Scan for the cell matching the given text and deliver its [x, y] coordinate at center. 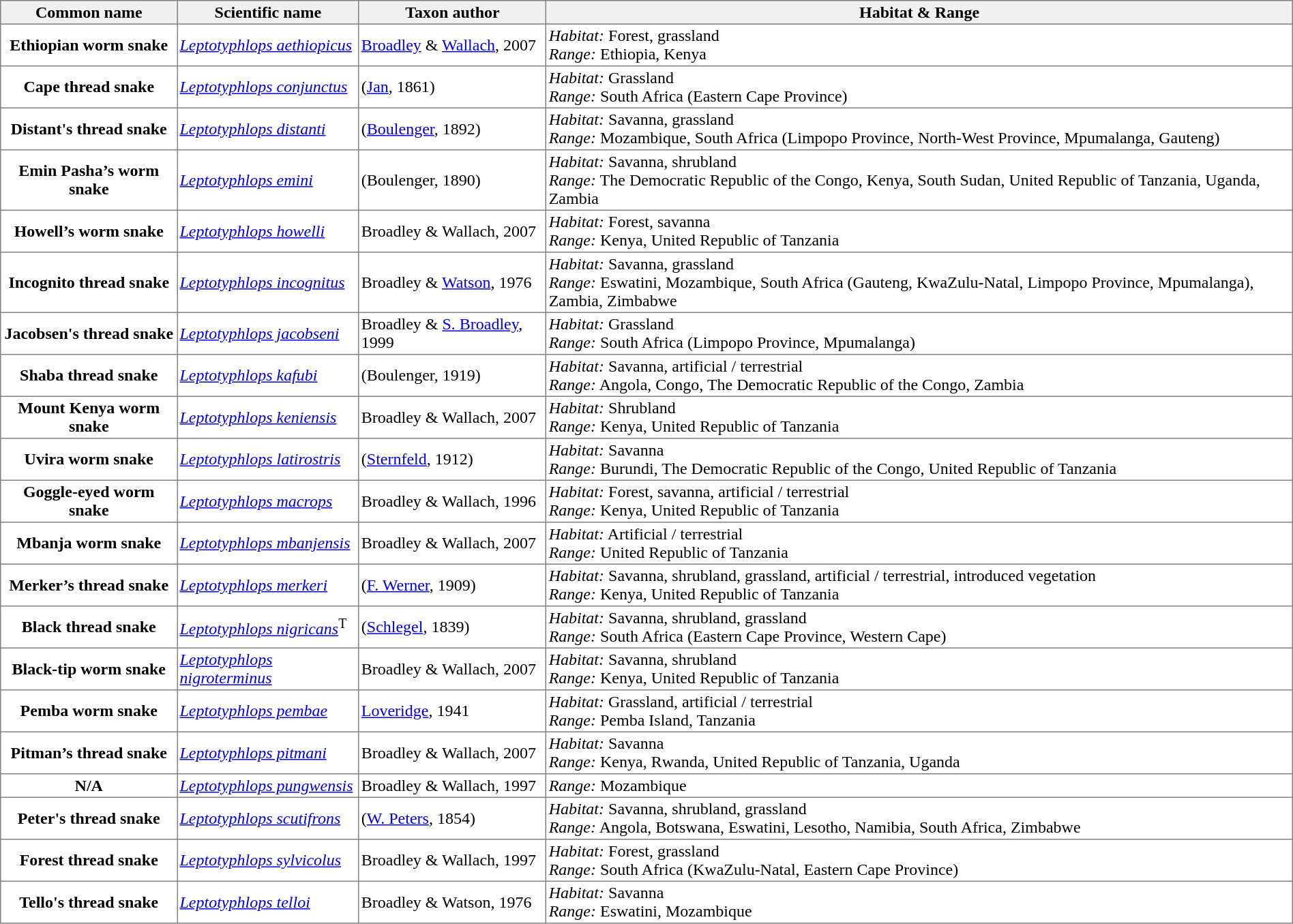
Leptotyphlops scutifrons [268, 818]
Loveridge, 1941 [453, 711]
Shaba thread snake [89, 376]
Habitat: Savanna, shrubland, grasslandRange: Angola, Botswana, Eswatini, Lesotho, Namibia, South Africa, Zimbabwe [919, 818]
(Boulenger, 1919) [453, 376]
Habitat: Forest, savannaRange: Kenya, United Republic of Tanzania [919, 231]
Leptotyphlops distanti [268, 129]
Black-tip worm snake [89, 669]
Mbanja worm snake [89, 543]
Leptotyphlops kafubi [268, 376]
(W. Peters, 1854) [453, 818]
Tello's thread snake [89, 902]
Habitat: Grassland, artificial / terrestrialRange: Pemba Island, Tanzania [919, 711]
N/A [89, 786]
Leptotyphlops nigroterminus [268, 669]
Emin Pasha’s worm snake [89, 180]
Leptotyphlops aethiopicus [268, 45]
Habitat: Savanna, shrubland, grassland, artificial / terrestrial, introduced vegetationRange: Kenya, United Republic of Tanzania [919, 585]
Broadley & Wallach, 1996 [453, 501]
Habitat: Forest, savanna, artificial / terrestrialRange: Kenya, United Republic of Tanzania [919, 501]
Habitat: SavannaRange: Kenya, Rwanda, United Republic of Tanzania, Uganda [919, 753]
Habitat: Savanna, grasslandRange: Mozambique, South Africa (Limpopo Province, North-West Province, Mpumalanga, Gauteng) [919, 129]
Uvira worm snake [89, 460]
Howell’s worm snake [89, 231]
(F. Werner, 1909) [453, 585]
Leptotyphlops emini [268, 180]
Mount Kenya worm snake [89, 417]
Habitat: Artificial / terrestrialRange: United Republic of Tanzania [919, 543]
Merker’s thread snake [89, 585]
Habitat: Forest, grasslandRange: Ethiopia, Kenya [919, 45]
Scientific name [268, 12]
Leptotyphlops mbanjensis [268, 543]
Habitat: ShrublandRange: Kenya, United Republic of Tanzania [919, 417]
Leptotyphlops conjunctus [268, 87]
Ethiopian worm snake [89, 45]
Habitat: Savanna, artificial / terrestrialRange: Angola, Congo, The Democratic Republic of the Congo, Zambia [919, 376]
Goggle-eyed worm snake [89, 501]
Habitat: SavannaRange: Burundi, The Democratic Republic of the Congo, United Republic of Tanzania [919, 460]
Leptotyphlops sylvicolus [268, 861]
Leptotyphlops incognitus [268, 282]
Habitat: Savanna, grasslandRange: Eswatini, Mozambique, South Africa (Gauteng, KwaZulu-Natal, Limpopo Province, Mpumalanga), Zambia, Zimbabwe [919, 282]
Broadley & S. Broadley, 1999 [453, 333]
Habitat: SavannaRange: Eswatini, Mozambique [919, 902]
Habitat: GrasslandRange: South Africa (Limpopo Province, Mpumalanga) [919, 333]
Habitat & Range [919, 12]
Leptotyphlops howelli [268, 231]
Leptotyphlops pembae [268, 711]
Cape thread snake [89, 87]
Habitat: Savanna, shrublandRange: The Democratic Republic of the Congo, Kenya, South Sudan, United Republic of Tanzania, Uganda, Zambia [919, 180]
Leptotyphlops telloi [268, 902]
Taxon author [453, 12]
Leptotyphlops pitmani [268, 753]
Pemba worm snake [89, 711]
Leptotyphlops pungwensis [268, 786]
Leptotyphlops macrops [268, 501]
(Sternfeld, 1912) [453, 460]
Peter's thread snake [89, 818]
Habitat: Savanna, shrublandRange: Kenya, United Republic of Tanzania [919, 669]
Habitat: Forest, grasslandRange: South Africa (KwaZulu-Natal, Eastern Cape Province) [919, 861]
Leptotyphlops merkeri [268, 585]
Black thread snake [89, 627]
Range: Mozambique [919, 786]
(Boulenger, 1892) [453, 129]
(Boulenger, 1890) [453, 180]
Forest thread snake [89, 861]
Common name [89, 12]
Habitat: GrasslandRange: South Africa (Eastern Cape Province) [919, 87]
Pitman’s thread snake [89, 753]
Jacobsen's thread snake [89, 333]
Leptotyphlops keniensis [268, 417]
(Schlegel, 1839) [453, 627]
Leptotyphlops nigricansT [268, 627]
Distant's thread snake [89, 129]
Leptotyphlops latirostris [268, 460]
Habitat: Savanna, shrubland, grasslandRange: South Africa (Eastern Cape Province, Western Cape) [919, 627]
Incognito thread snake [89, 282]
Leptotyphlops jacobseni [268, 333]
(Jan, 1861) [453, 87]
